Pinpoint the cell where the given text exists, returning its [X, Y] midpoint coordinate. 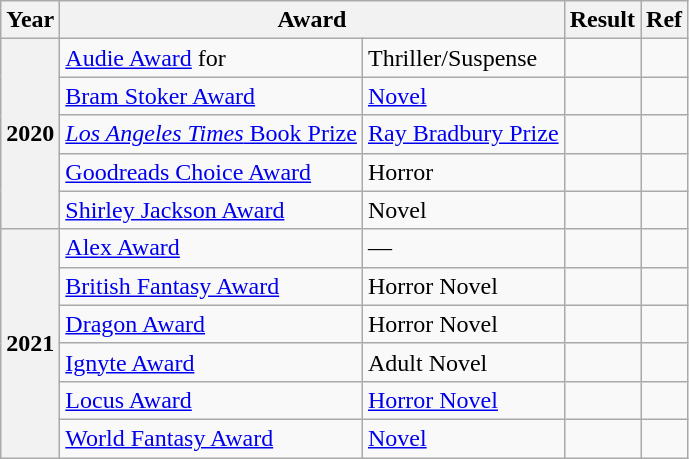
World Fantasy Award [212, 438]
Los Angeles Times Book Prize [212, 134]
Shirley Jackson Award [212, 210]
Locus Award [212, 400]
Audie Award for [212, 58]
Dragon Award [212, 324]
2020 [30, 134]
Horror [463, 172]
Award [312, 20]
Result [602, 20]
British Fantasy Award [212, 286]
2021 [30, 343]
Ref [664, 20]
Bram Stoker Award [212, 96]
Ray Bradbury Prize [463, 134]
Thriller/Suspense [463, 58]
Ignyte Award [212, 362]
Year [30, 20]
Alex Award [212, 248]
Goodreads Choice Award [212, 172]
Adult Novel [463, 362]
— [463, 248]
